Capture the cell that displays the provided text and extract its [x, y] central coordinate. 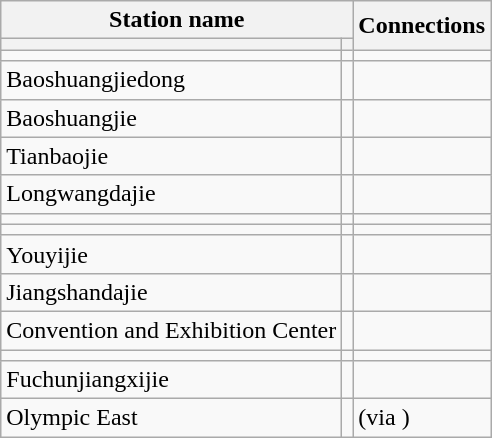
Fuchunjiangxijie [172, 380]
Connections [422, 26]
(via ) [422, 418]
Youyijie [172, 254]
Station name [177, 20]
Olympic East [172, 418]
Baoshuangjie [172, 118]
Baoshuangjiedong [172, 80]
Convention and Exhibition Center [172, 330]
Jiangshandajie [172, 292]
Tianbaojie [172, 156]
Longwangdajie [172, 194]
